Identify which cell holds the provided text, then report its [x, y] central coordinate. 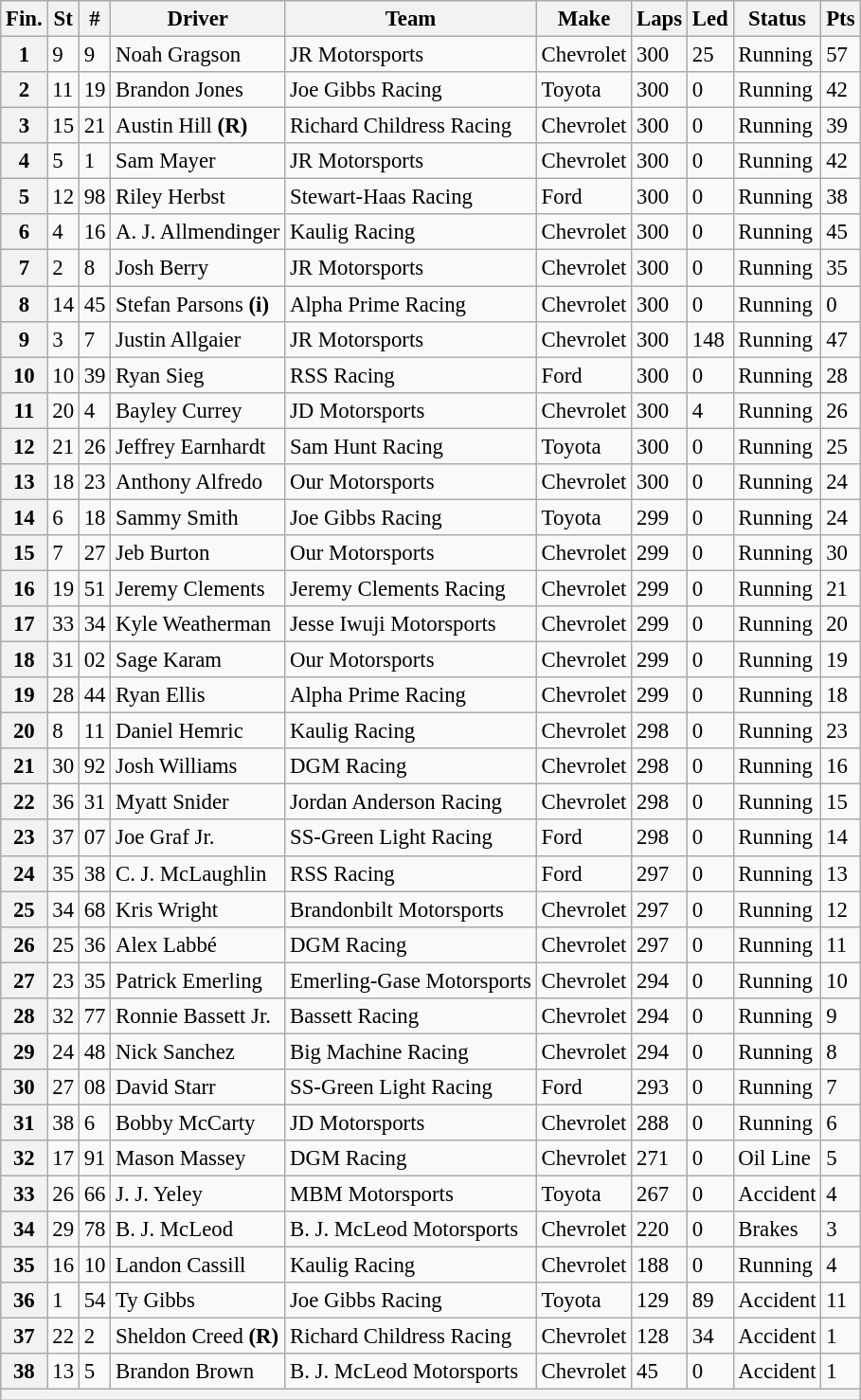
# [95, 19]
Sammy Smith [198, 517]
Stewart-Haas Racing [411, 197]
Riley Herbst [198, 197]
92 [95, 766]
Brakes [777, 1229]
Bassett Racing [411, 1016]
Josh Berry [198, 268]
288 [659, 1122]
Jordan Anderson Racing [411, 802]
Patrick Emerling [198, 980]
Ryan Ellis [198, 695]
Mason Massey [198, 1158]
68 [95, 909]
Pts [841, 19]
220 [659, 1229]
Daniel Hemric [198, 731]
MBM Motorsports [411, 1194]
77 [95, 1016]
Ryan Sieg [198, 375]
J. J. Yeley [198, 1194]
Sam Mayer [198, 161]
02 [95, 660]
78 [95, 1229]
44 [95, 695]
267 [659, 1194]
91 [95, 1158]
54 [95, 1301]
Josh Williams [198, 766]
Emerling-Gase Motorsports [411, 980]
Jeffrey Earnhardt [198, 446]
Anthony Alfredo [198, 482]
Laps [659, 19]
Jeremy Clements [198, 588]
David Starr [198, 1087]
Austin Hill (R) [198, 126]
Jeremy Clements Racing [411, 588]
Led [710, 19]
Oil Line [777, 1158]
Jeb Burton [198, 553]
Myatt Snider [198, 802]
51 [95, 588]
271 [659, 1158]
Fin. [25, 19]
128 [659, 1337]
Ronnie Bassett Jr. [198, 1016]
Nick Sanchez [198, 1051]
148 [710, 339]
Alex Labbé [198, 944]
98 [95, 197]
Landon Cassill [198, 1265]
Make [583, 19]
Noah Gragson [198, 55]
Ty Gibbs [198, 1301]
Bayley Currey [198, 410]
A. J. Allmendinger [198, 232]
Brandonbilt Motorsports [411, 909]
Sheldon Creed (R) [198, 1337]
Bobby McCarty [198, 1122]
Justin Allgaier [198, 339]
89 [710, 1301]
Kyle Weatherman [198, 624]
66 [95, 1194]
08 [95, 1087]
St [63, 19]
Kris Wright [198, 909]
07 [95, 838]
Joe Graf Jr. [198, 838]
293 [659, 1087]
Jesse Iwuji Motorsports [411, 624]
Sage Karam [198, 660]
B. J. McLeod [198, 1229]
Brandon Jones [198, 90]
Driver [198, 19]
Brandon Brown [198, 1373]
Big Machine Racing [411, 1051]
C. J. McLaughlin [198, 873]
47 [841, 339]
188 [659, 1265]
129 [659, 1301]
Stefan Parsons (i) [198, 304]
48 [95, 1051]
Status [777, 19]
57 [841, 55]
Team [411, 19]
Sam Hunt Racing [411, 446]
